Return (X, Y) of the center of cell containing provided text 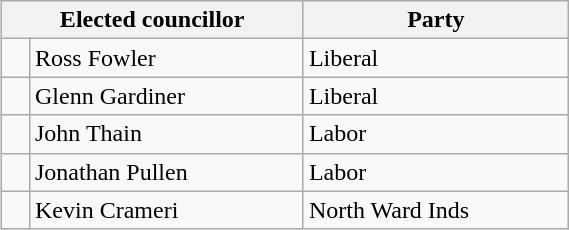
Jonathan Pullen (166, 172)
John Thain (166, 134)
Elected councillor (152, 20)
North Ward Inds (436, 210)
Glenn Gardiner (166, 96)
Ross Fowler (166, 58)
Kevin Crameri (166, 210)
Party (436, 20)
